Pinpoint the cell where the given text exists, returning its (X, Y) midpoint coordinate. 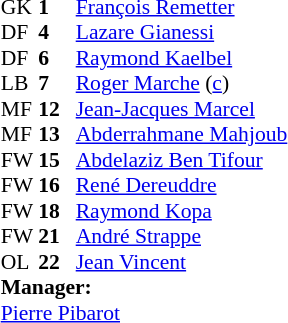
12 (57, 109)
18 (57, 211)
Jean-Jacques Marcel (182, 109)
Raymond Kopa (182, 211)
21 (57, 237)
René Dereuddre (182, 185)
13 (57, 135)
Manager: (144, 287)
Lazare Gianessi (182, 33)
16 (57, 185)
OL (20, 262)
4 (57, 33)
Abderrahmane Mahjoub (182, 135)
LB (20, 83)
Roger Marche (c) (182, 83)
Jean Vincent (182, 262)
7 (57, 83)
Abdelaziz Ben Tifour (182, 160)
15 (57, 160)
Raymond Kaelbel (182, 58)
6 (57, 58)
André Strappe (182, 237)
22 (57, 262)
